Pinpoint the cell where the given text exists, returning its (X, Y) midpoint coordinate. 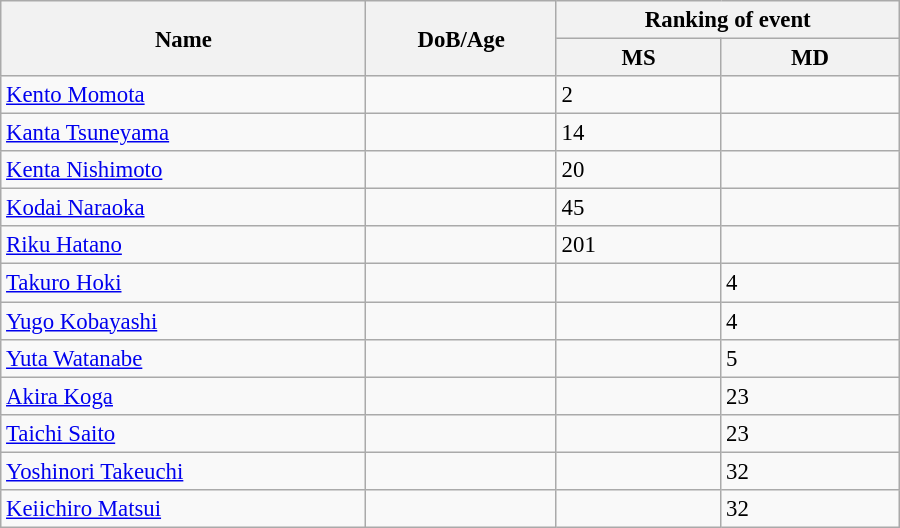
14 (638, 133)
MD (810, 58)
Yuta Watanabe (184, 358)
Kento Momota (184, 95)
Taichi Saito (184, 433)
Kanta Tsuneyama (184, 133)
201 (638, 245)
Ranking of event (728, 20)
5 (810, 358)
Riku Hatano (184, 245)
Takuro Hoki (184, 283)
Keiichiro Matsui (184, 509)
Kodai Naraoka (184, 208)
2 (638, 95)
Name (184, 38)
DoB/Age (461, 38)
MS (638, 58)
Yoshinori Takeuchi (184, 471)
Akira Koga (184, 396)
Kenta Nishimoto (184, 170)
45 (638, 208)
Yugo Kobayashi (184, 321)
20 (638, 170)
